Provide the (x, y) coordinate of the cell's center where the given text is located.  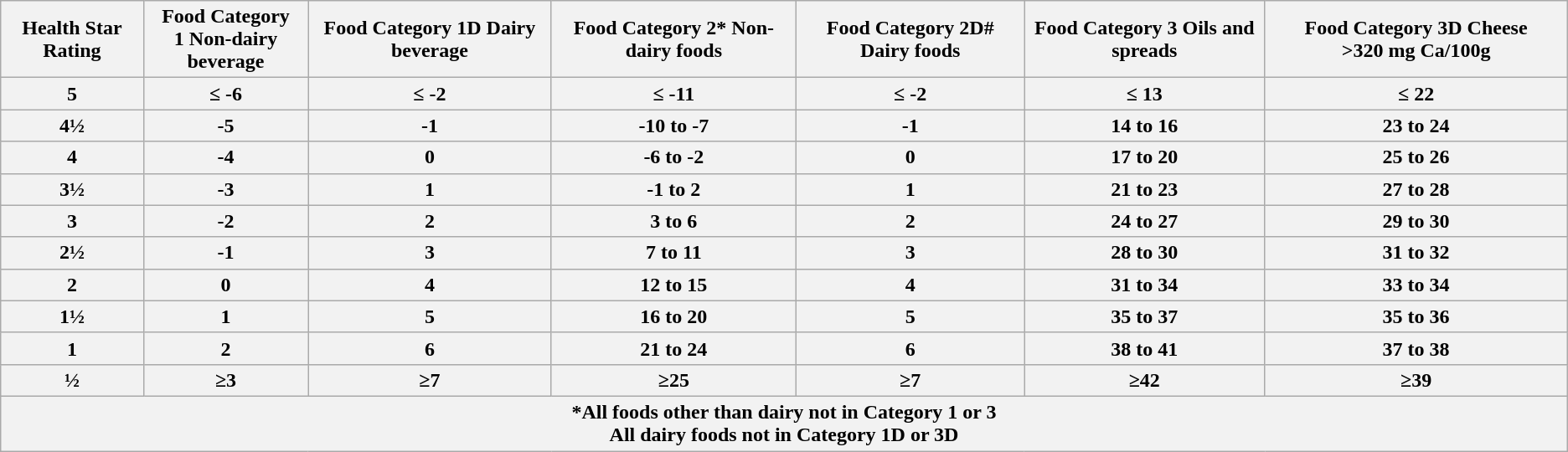
24 to 27 (1144, 221)
38 to 41 (1144, 348)
Health Star Rating (72, 39)
21 to 24 (673, 348)
25 to 26 (1416, 157)
33 to 34 (1416, 285)
7 to 11 (673, 253)
16 to 20 (673, 316)
-4 (226, 157)
28 to 30 (1144, 253)
Food Category 3D Cheese >320 mg Ca/100g (1416, 39)
Food Category1 Non-dairy beverage (226, 39)
35 to 37 (1144, 316)
21 to 23 (1144, 189)
≥39 (1416, 380)
≤ -6 (226, 94)
Food Category 2D# Dairy foods (910, 39)
17 to 20 (1144, 157)
1½ (72, 316)
3 to 6 (673, 221)
4½ (72, 126)
31 to 32 (1416, 253)
Food Category 3 Oils and spreads (1144, 39)
14 to 16 (1144, 126)
*All foods other than dairy not in Category 1 or 3All dairy foods not in Category 1D or 3D (784, 424)
2½ (72, 253)
Food Category 1D Dairy beverage (430, 39)
≥42 (1144, 380)
3½ (72, 189)
≤ 13 (1144, 94)
29 to 30 (1416, 221)
≤ 22 (1416, 94)
½ (72, 380)
23 to 24 (1416, 126)
-1 to 2 (673, 189)
-2 (226, 221)
35 to 36 (1416, 316)
-3 (226, 189)
≤ -11 (673, 94)
27 to 28 (1416, 189)
-10 to -7 (673, 126)
Food Category 2* Non-dairy foods (673, 39)
≥25 (673, 380)
37 to 38 (1416, 348)
≥3 (226, 380)
12 to 15 (673, 285)
-6 to -2 (673, 157)
31 to 34 (1144, 285)
-5 (226, 126)
